Scan for the cell matching the given text and deliver its [X, Y] coordinate at center. 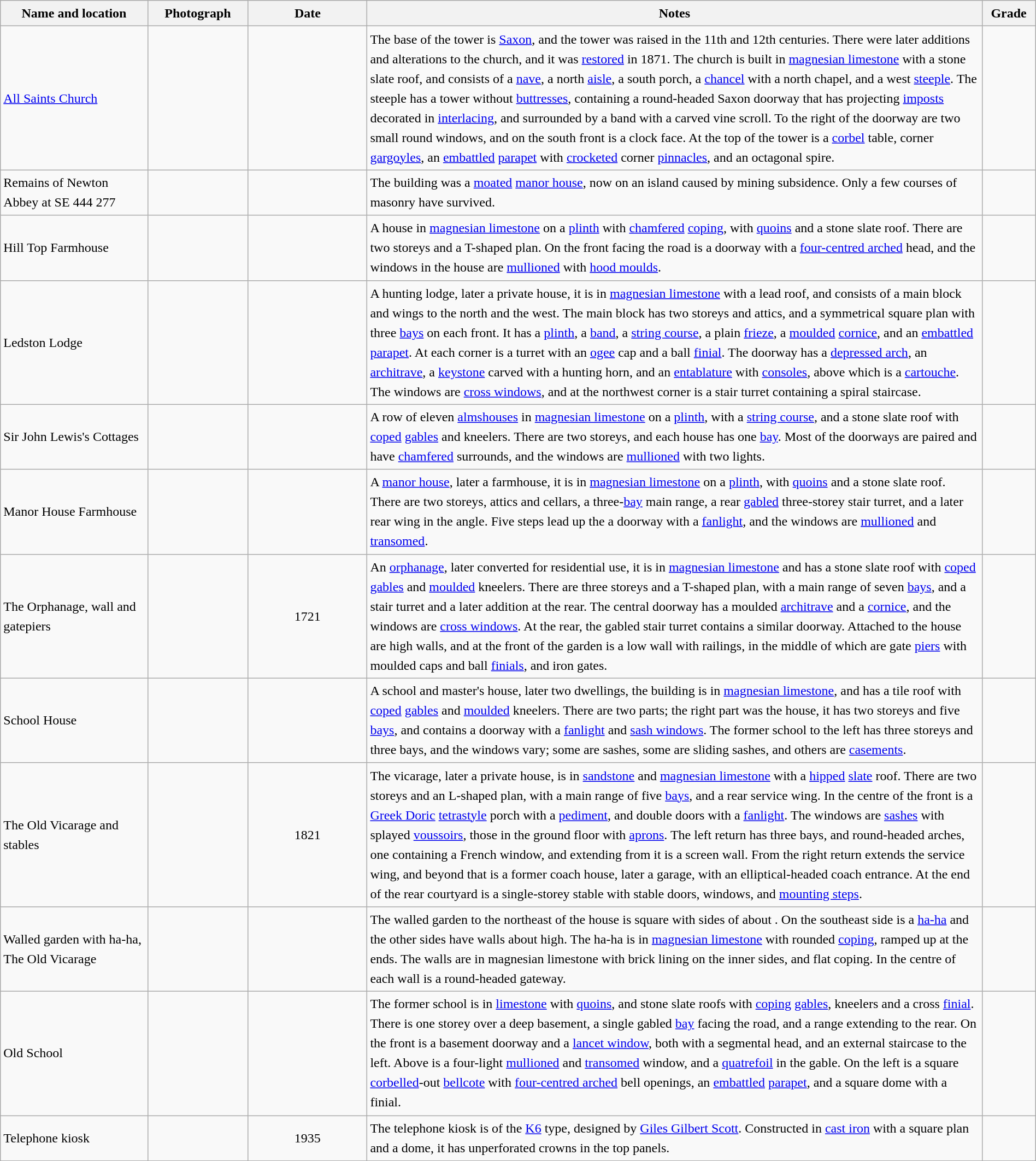
Hill Top Farmhouse [74, 248]
School House [74, 720]
1821 [308, 835]
Telephone kiosk [74, 1139]
Walled garden with ha-ha,The Old Vicarage [74, 948]
Date [308, 13]
1935 [308, 1139]
Ledston Lodge [74, 342]
Grade [1009, 13]
Name and location [74, 13]
Sir John Lewis's Cottages [74, 437]
Remains of Newton Abbey at SE 444 277 [74, 192]
Notes [674, 13]
The Orphanage, wall and gatepiers [74, 616]
Old School [74, 1053]
Manor House Farmhouse [74, 511]
All Saints Church [74, 98]
1721 [308, 616]
Photograph [198, 13]
The Old Vicarage and stables [74, 835]
The building was a moated manor house, now on an island caused by mining subsidence. Only a few courses of masonry have survived. [674, 192]
